Determine the [x, y] coordinate at the center of the cell enclosing the given text.  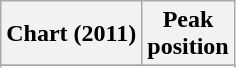
Peakposition [188, 34]
Chart (2011) [72, 34]
